Locate the cell with the specified text and output its (X, Y) center coordinate. 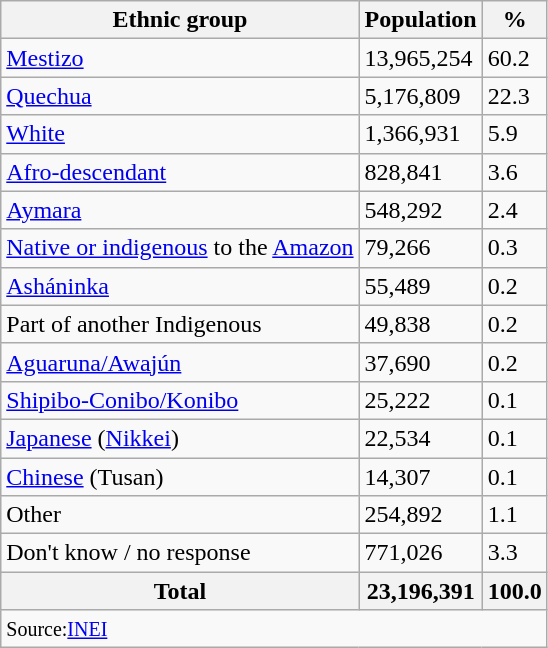
79,266 (420, 248)
100.0 (514, 591)
Aguaruna/Awajún (180, 362)
Part of another Indigenous (180, 324)
3.3 (514, 553)
23,196,391 (420, 591)
548,292 (420, 210)
14,307 (420, 477)
1,366,931 (420, 134)
Aymara (180, 210)
22.3 (514, 96)
13,965,254 (420, 58)
Population (420, 20)
Other (180, 515)
60.2 (514, 58)
25,222 (420, 400)
2.4 (514, 210)
Afro-descendant (180, 172)
Total (180, 591)
49,838 (420, 324)
254,892 (420, 515)
55,489 (420, 286)
Native or indigenous to the Amazon (180, 248)
771,026 (420, 553)
% (514, 20)
White (180, 134)
5,176,809 (420, 96)
3.6 (514, 172)
Source:INEI (274, 629)
Ethnic group (180, 20)
Quechua (180, 96)
5.9 (514, 134)
0.3 (514, 248)
Shipibo-Conibo/Konibo (180, 400)
828,841 (420, 172)
Chinese (Tusan) (180, 477)
Asháninka (180, 286)
1.1 (514, 515)
37,690 (420, 362)
Mestizo (180, 58)
Don't know / no response (180, 553)
Japanese (Nikkei) (180, 438)
22,534 (420, 438)
